Return the [x, y] coordinate for the center point of the cell that contains the specified text.  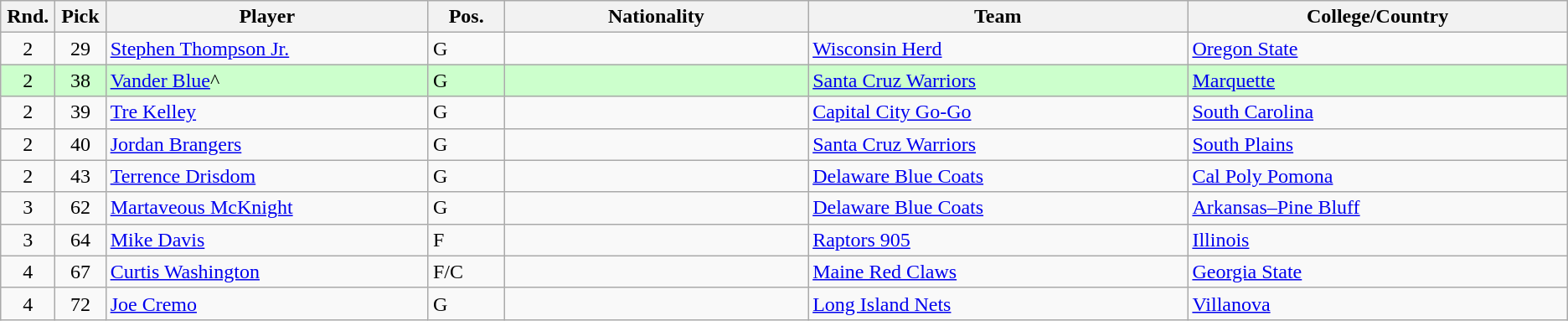
Cal Poly Pomona [1377, 176]
South Plains [1377, 144]
Maine Red Claws [998, 272]
Stephen Thompson Jr. [266, 49]
Illinois [1377, 240]
South Carolina [1377, 112]
40 [80, 144]
Nationality [657, 17]
Tre Kelley [266, 112]
Team [998, 17]
Terrence Drisdom [266, 176]
Long Island Nets [998, 303]
Arkansas–Pine Bluff [1377, 208]
29 [80, 49]
72 [80, 303]
Pos. [466, 17]
Raptors 905 [998, 240]
67 [80, 272]
Rnd. [28, 17]
F/C [466, 272]
College/Country [1377, 17]
Vander Blue^ [266, 80]
Georgia State [1377, 272]
Capital City Go-Go [998, 112]
62 [80, 208]
Jordan Brangers [266, 144]
64 [80, 240]
F [466, 240]
Villanova [1377, 303]
Marquette [1377, 80]
Martaveous McKnight [266, 208]
Oregon State [1377, 49]
Curtis Washington [266, 272]
Pick [80, 17]
Mike Davis [266, 240]
39 [80, 112]
43 [80, 176]
Joe Cremo [266, 303]
Player [266, 17]
38 [80, 80]
Wisconsin Herd [998, 49]
